Find where the given text appears and provide that cell's center as (x, y) coordinate. 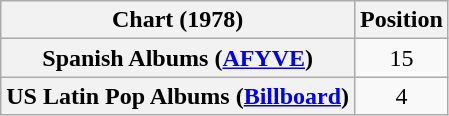
4 (402, 96)
Chart (1978) (178, 20)
Position (402, 20)
Spanish Albums (AFYVE) (178, 58)
US Latin Pop Albums (Billboard) (178, 96)
15 (402, 58)
